Extract the (X, Y) coordinate from the center of the cell holding the provided text.  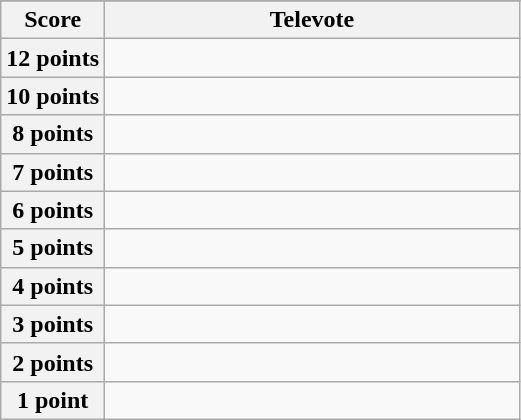
2 points (53, 362)
4 points (53, 286)
8 points (53, 134)
5 points (53, 248)
7 points (53, 172)
6 points (53, 210)
Televote (312, 20)
10 points (53, 96)
1 point (53, 400)
3 points (53, 324)
Score (53, 20)
12 points (53, 58)
